Pinpoint the cell where the given text exists, returning its [X, Y] midpoint coordinate. 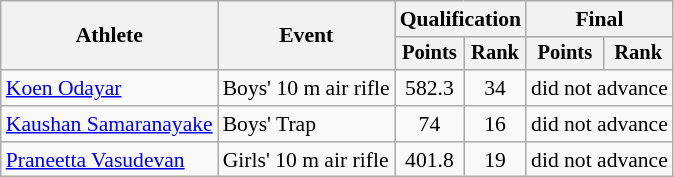
Boys' Trap [306, 124]
Kaushan Samaranayake [110, 124]
Qualification [460, 19]
Koen Odayar [110, 88]
582.3 [430, 88]
Boys' 10 m air rifle [306, 88]
Athlete [110, 36]
34 [495, 88]
Event [306, 36]
74 [430, 124]
16 [495, 124]
Final [600, 19]
